Search for the cell housing the specified text and yield its [x, y] center coordinate. 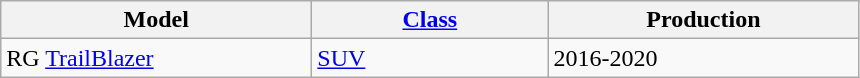
Model [156, 20]
SUV [430, 58]
RG TrailBlazer [156, 58]
Class [430, 20]
Production [704, 20]
2016-2020 [704, 58]
